Return the [x, y] coordinate for the center point of the cell that contains the specified text.  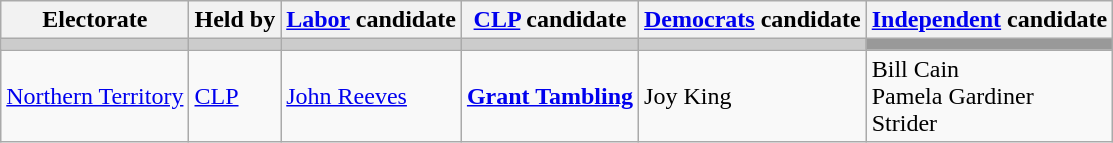
Northern Territory [95, 96]
John Reeves [372, 96]
CLP [235, 96]
Democrats candidate [753, 20]
Grant Tambling [550, 96]
Bill CainPamela GardinerStrider [989, 96]
Joy King [753, 96]
CLP candidate [550, 20]
Labor candidate [372, 20]
Held by [235, 20]
Independent candidate [989, 20]
Electorate [95, 20]
